Search for the cell housing the specified text and yield its [x, y] center coordinate. 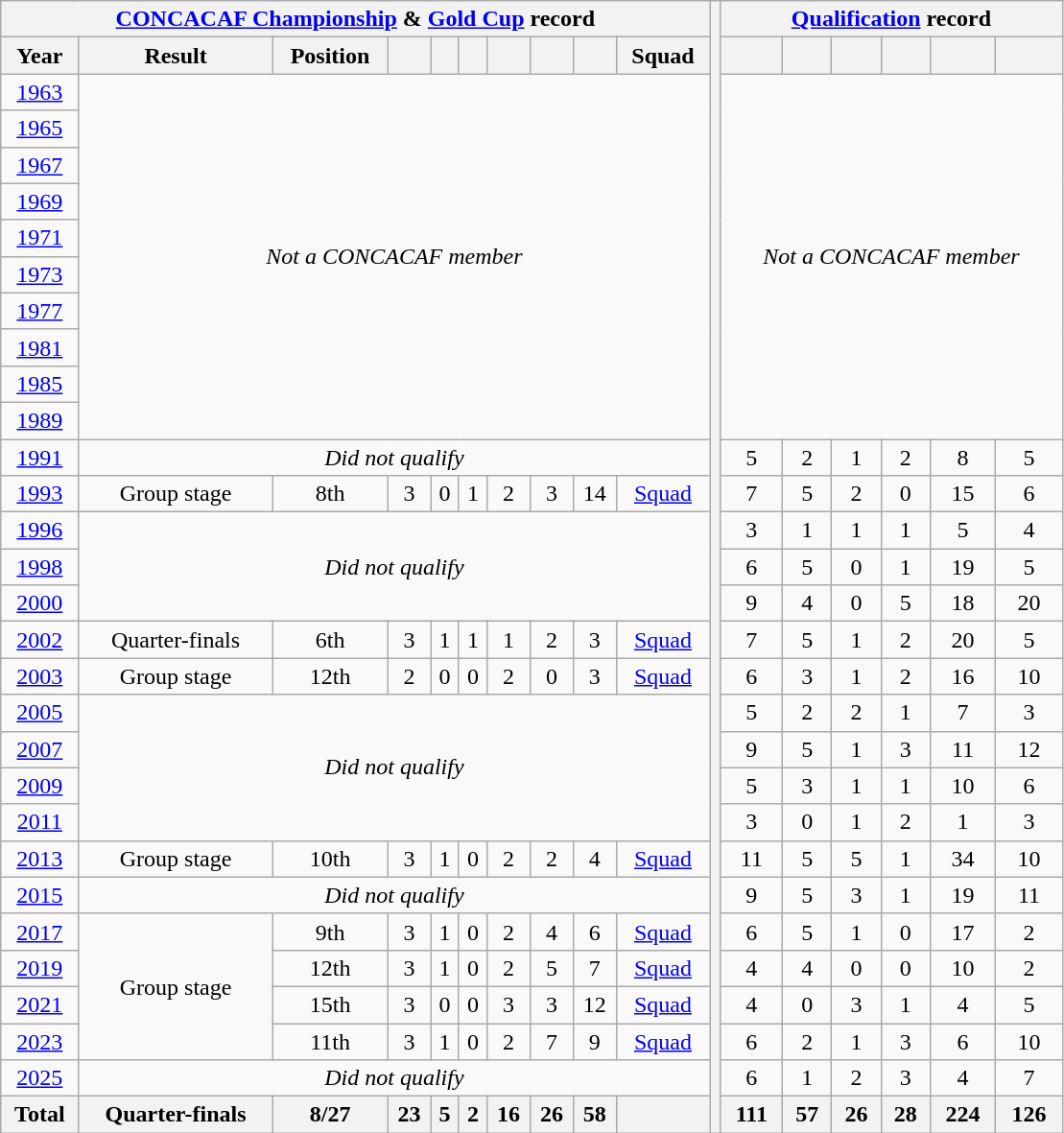
1971 [40, 238]
6th [330, 640]
1977 [40, 311]
1991 [40, 458]
8/27 [330, 1115]
2021 [40, 1004]
8 [963, 458]
2013 [40, 859]
1989 [40, 420]
2023 [40, 1041]
126 [1029, 1115]
224 [963, 1115]
15th [330, 1004]
2011 [40, 822]
1981 [40, 347]
Position [330, 56]
2025 [40, 1078]
2019 [40, 968]
10th [330, 859]
18 [963, 603]
28 [906, 1115]
111 [752, 1115]
1993 [40, 494]
15 [963, 494]
57 [808, 1115]
Result [176, 56]
1963 [40, 92]
2002 [40, 640]
8th [330, 494]
2017 [40, 932]
Year [40, 56]
2009 [40, 786]
11th [330, 1041]
2000 [40, 603]
Qualification record [891, 19]
2007 [40, 749]
1973 [40, 274]
1965 [40, 129]
14 [595, 494]
9th [330, 932]
2003 [40, 676]
2015 [40, 895]
34 [963, 859]
Total [40, 1115]
17 [963, 932]
58 [595, 1115]
2005 [40, 713]
1969 [40, 201]
1996 [40, 531]
1967 [40, 165]
1998 [40, 567]
CONCACAF Championship & Gold Cup record [355, 19]
1985 [40, 384]
23 [409, 1115]
